Pinpoint the cell where the given text exists, returning its (X, Y) midpoint coordinate. 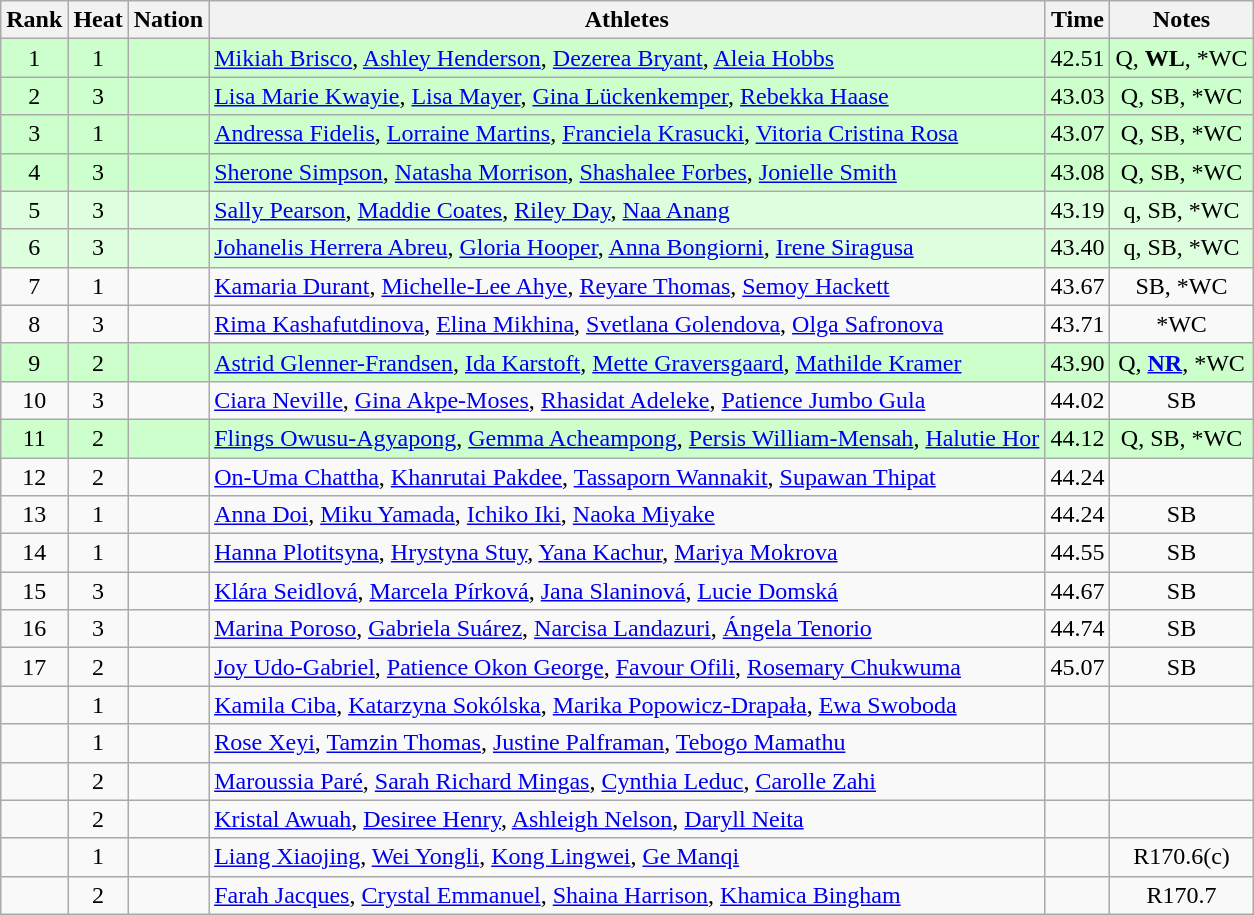
45.07 (1078, 667)
5 (34, 210)
43.19 (1078, 210)
SB, *WC (1182, 286)
17 (34, 667)
44.74 (1078, 629)
44.02 (1078, 400)
Kristal Awuah, Desiree Henry, Ashleigh Nelson, Daryll Neita (627, 819)
Heat (98, 20)
43.71 (1078, 324)
44.67 (1078, 591)
R170.6(c) (1182, 857)
13 (34, 515)
Sally Pearson, Maddie Coates, Riley Day, Naa Anang (627, 210)
42.51 (1078, 58)
43.07 (1078, 134)
6 (34, 248)
Anna Doi, Miku Yamada, Ichiko Iki, Naoka Miyake (627, 515)
Liang Xiaojing, Wei Yongli, Kong Lingwei, Ge Manqi (627, 857)
R170.7 (1182, 895)
9 (34, 362)
Joy Udo-Gabriel, Patience Okon George, Favour Ofili, Rosemary Chukwuma (627, 667)
12 (34, 477)
Kamila Ciba, Katarzyna Sokólska, Marika Popowicz-Drapała, Ewa Swoboda (627, 705)
Sherone Simpson, Natasha Morrison, Shashalee Forbes, Jonielle Smith (627, 172)
Rose Xeyi, Tamzin Thomas, Justine Palframan, Tebogo Mamathu (627, 743)
Marina Poroso, Gabriela Suárez, Narcisa Landazuri, Ángela Tenorio (627, 629)
43.08 (1078, 172)
7 (34, 286)
Athletes (627, 20)
On-Uma Chattha, Khanrutai Pakdee, Tassaporn Wannakit, Supawan Thipat (627, 477)
4 (34, 172)
Farah Jacques, Crystal Emmanuel, Shaina Harrison, Khamica Bingham (627, 895)
8 (34, 324)
Rank (34, 20)
11 (34, 438)
Maroussia Paré, Sarah Richard Mingas, Cynthia Leduc, Carolle Zahi (627, 781)
Q, NR, *WC (1182, 362)
14 (34, 553)
44.55 (1078, 553)
43.03 (1078, 96)
43.40 (1078, 248)
Andressa Fidelis, Lorraine Martins, Franciela Krasucki, Vitoria Cristina Rosa (627, 134)
Kamaria Durant, Michelle-Lee Ahye, Reyare Thomas, Semoy Hackett (627, 286)
15 (34, 591)
Notes (1182, 20)
Flings Owusu-Agyapong, Gemma Acheampong, Persis William-Mensah, Halutie Hor (627, 438)
Lisa Marie Kwayie, Lisa Mayer, Gina Lückenkemper, Rebekka Haase (627, 96)
Johanelis Herrera Abreu, Gloria Hooper, Anna Bongiorni, Irene Siragusa (627, 248)
44.12 (1078, 438)
*WC (1182, 324)
Rima Kashafutdinova, Elina Mikhina, Svetlana Golendova, Olga Safronova (627, 324)
Nation (168, 20)
43.67 (1078, 286)
43.90 (1078, 362)
10 (34, 400)
Klára Seidlová, Marcela Pírková, Jana Slaninová, Lucie Domská (627, 591)
16 (34, 629)
Ciara Neville, Gina Akpe-Moses, Rhasidat Adeleke, Patience Jumbo Gula (627, 400)
Astrid Glenner-Frandsen, Ida Karstoft, Mette Graversgaard, Mathilde Kramer (627, 362)
Mikiah Brisco, Ashley Henderson, Dezerea Bryant, Aleia Hobbs (627, 58)
Time (1078, 20)
Hanna Plotitsyna, Hrystyna Stuy, Yana Kachur, Mariya Mokrova (627, 553)
Q, WL, *WC (1182, 58)
